Return the (x, y) coordinate for the center point of the cell that contains the specified text.  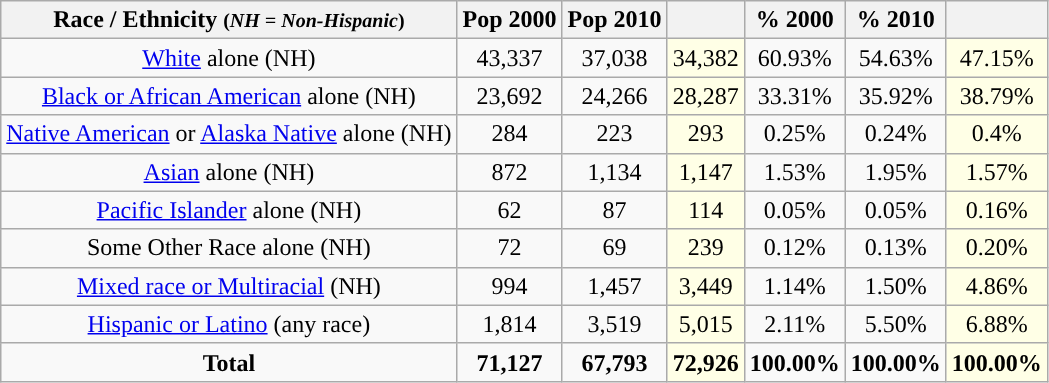
872 (510, 172)
1.95% (896, 172)
% 2010 (896, 20)
Hispanic or Latino (any race) (229, 324)
67,793 (614, 362)
Pop 2010 (614, 20)
223 (614, 134)
% 2000 (794, 20)
6.88% (996, 324)
0.13% (896, 248)
5,015 (706, 324)
Race / Ethnicity (NH = Non-Hispanic) (229, 20)
0.25% (794, 134)
994 (510, 286)
Black or African American alone (NH) (229, 96)
Mixed race or Multiracial (NH) (229, 286)
Pacific Islander alone (NH) (229, 210)
0.16% (996, 210)
3,519 (614, 324)
4.86% (996, 286)
Pop 2000 (510, 20)
87 (614, 210)
38.79% (996, 96)
1.53% (794, 172)
33.31% (794, 96)
37,038 (614, 58)
5.50% (896, 324)
0.20% (996, 248)
114 (706, 210)
23,692 (510, 96)
Native American or Alaska Native alone (NH) (229, 134)
284 (510, 134)
1.50% (896, 286)
72,926 (706, 362)
0.12% (794, 248)
72 (510, 248)
1,134 (614, 172)
34,382 (706, 58)
28,287 (706, 96)
71,127 (510, 362)
239 (706, 248)
3,449 (706, 286)
43,337 (510, 58)
24,266 (614, 96)
Asian alone (NH) (229, 172)
60.93% (794, 58)
Some Other Race alone (NH) (229, 248)
0.4% (996, 134)
1,457 (614, 286)
54.63% (896, 58)
2.11% (794, 324)
0.24% (896, 134)
1.57% (996, 172)
293 (706, 134)
White alone (NH) (229, 58)
69 (614, 248)
62 (510, 210)
1.14% (794, 286)
Total (229, 362)
1,147 (706, 172)
1,814 (510, 324)
35.92% (896, 96)
47.15% (996, 58)
